Identify which cell holds the provided text, then report its [x, y] central coordinate. 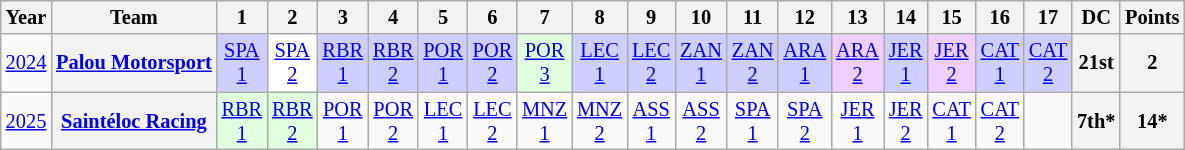
10 [701, 17]
2024 [26, 63]
ZAN2 [753, 63]
11 [753, 17]
Palou Motorsport [134, 63]
ASS2 [701, 121]
4 [393, 17]
Saintéloc Racing [134, 121]
15 [952, 17]
16 [1000, 17]
6 [492, 17]
ARA2 [858, 63]
7th* [1096, 121]
14 [906, 17]
ARA1 [804, 63]
ZAN1 [701, 63]
2025 [26, 121]
POR3 [544, 63]
17 [1048, 17]
13 [858, 17]
ASS1 [651, 121]
8 [600, 17]
Year [26, 17]
MNZ1 [544, 121]
21st [1096, 63]
MNZ2 [600, 121]
Points [1152, 17]
1 [242, 17]
3 [343, 17]
12 [804, 17]
9 [651, 17]
7 [544, 17]
5 [442, 17]
Team [134, 17]
DC [1096, 17]
14* [1152, 121]
